For the text-containing cell, return its midpoint in (x, y) coordinate format. 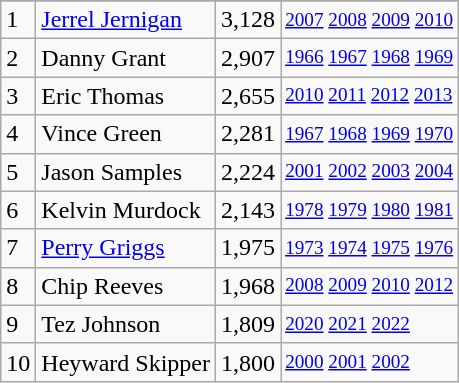
Jerrel Jernigan (126, 20)
2007 2008 2009 2010 (370, 20)
2000 2001 2002 (370, 362)
9 (18, 324)
8 (18, 286)
1 (18, 20)
2,655 (248, 96)
Chip Reeves (126, 286)
Jason Samples (126, 172)
2,224 (248, 172)
4 (18, 134)
1,800 (248, 362)
1,968 (248, 286)
2 (18, 58)
Eric Thomas (126, 96)
Kelvin Murdock (126, 210)
Vince Green (126, 134)
10 (18, 362)
7 (18, 248)
2001 2002 2003 2004 (370, 172)
2,281 (248, 134)
Danny Grant (126, 58)
Heyward Skipper (126, 362)
1978 1979 1980 1981 (370, 210)
2010 2011 2012 2013 (370, 96)
2008 2009 2010 2012 (370, 286)
3 (18, 96)
Perry Griggs (126, 248)
1,809 (248, 324)
Tez Johnson (126, 324)
1966 1967 1968 1969 (370, 58)
5 (18, 172)
2,907 (248, 58)
1973 1974 1975 1976 (370, 248)
6 (18, 210)
1,975 (248, 248)
2020 2021 2022 (370, 324)
3,128 (248, 20)
2,143 (248, 210)
1967 1968 1969 1970 (370, 134)
